Detect which cell encompasses the target text, then output its [X, Y] center coordinate. 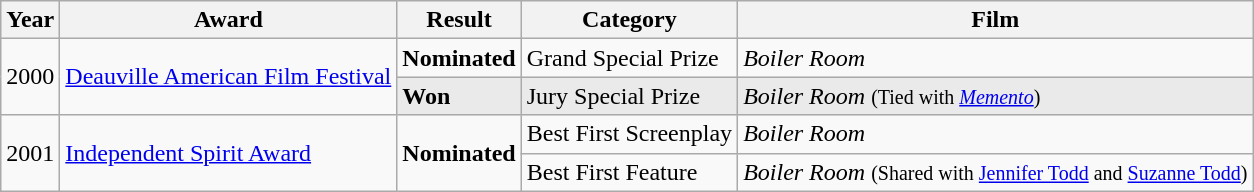
Won [459, 96]
2001 [30, 153]
Independent Spirit Award [228, 153]
Best First Feature [629, 172]
Boiler Room (Shared with Jennifer Todd and Suzanne Todd) [996, 172]
Best First Screenplay [629, 134]
Boiler Room (Tied with Memento) [996, 96]
Grand Special Prize [629, 58]
Film [996, 20]
Jury Special Prize [629, 96]
2000 [30, 77]
Deauville American Film Festival [228, 77]
Category [629, 20]
Award [228, 20]
Year [30, 20]
Result [459, 20]
